Output the (x, y) coordinate of the center of the cell containing the given text.  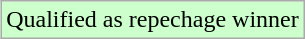
Qualified as repechage winner (153, 20)
